Capture the cell that displays the provided text and extract its [x, y] central coordinate. 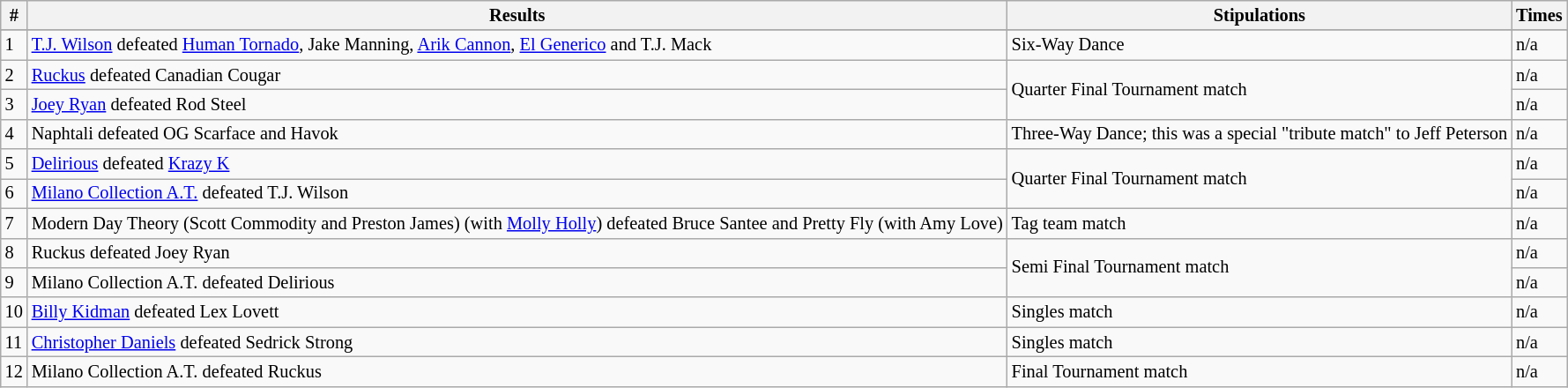
Tag team match [1260, 223]
Final Tournament match [1260, 371]
12 [14, 371]
Modern Day Theory (Scott Commodity and Preston James) (with Molly Holly) defeated Bruce Santee and Pretty Fly (with Amy Love) [517, 223]
6 [14, 193]
Times [1539, 15]
Christopher Daniels defeated Sedrick Strong [517, 342]
Naphtali defeated OG Scarface and Havok [517, 134]
Three-Way Dance; this was a special "tribute match" to Jeff Peterson [1260, 134]
Ruckus defeated Canadian Cougar [517, 75]
Joey Ryan defeated Rod Steel [517, 104]
1 [14, 45]
11 [14, 342]
Milano Collection A.T. defeated Delirious [517, 282]
Results [517, 15]
Milano Collection A.T. defeated T.J. Wilson [517, 193]
Delirious defeated Krazy K [517, 164]
7 [14, 223]
Milano Collection A.T. defeated Ruckus [517, 371]
10 [14, 312]
3 [14, 104]
2 [14, 75]
Ruckus defeated Joey Ryan [517, 253]
Stipulations [1260, 15]
5 [14, 164]
Billy Kidman defeated Lex Lovett [517, 312]
9 [14, 282]
T.J. Wilson defeated Human Tornado, Jake Manning, Arik Cannon, El Generico and T.J. Mack [517, 45]
# [14, 15]
Semi Final Tournament match [1260, 268]
4 [14, 134]
Six-Way Dance [1260, 45]
8 [14, 253]
